Pinpoint the cell where the given text exists, returning its [X, Y] midpoint coordinate. 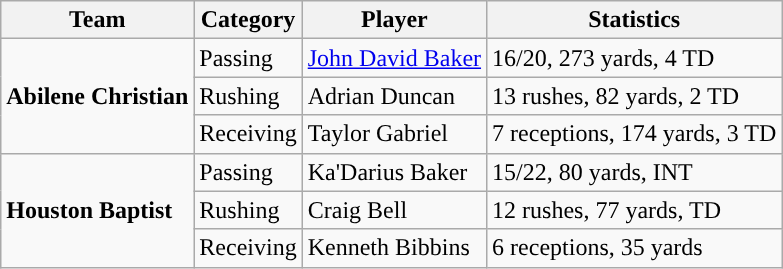
13 rushes, 82 yards, 2 TD [634, 96]
Houston Baptist [98, 210]
John David Baker [394, 58]
16/20, 273 yards, 4 TD [634, 58]
Abilene Christian [98, 96]
Adrian Duncan [394, 96]
Player [394, 20]
15/22, 80 yards, INT [634, 172]
Kenneth Bibbins [394, 248]
Statistics [634, 20]
7 receptions, 174 yards, 3 TD [634, 134]
Taylor Gabriel [394, 134]
6 receptions, 35 yards [634, 248]
Craig Bell [394, 210]
12 rushes, 77 yards, TD [634, 210]
Team [98, 20]
Category [248, 20]
Ka'Darius Baker [394, 172]
